Provide the [X, Y] coordinate of the cell's center where the given text is located.  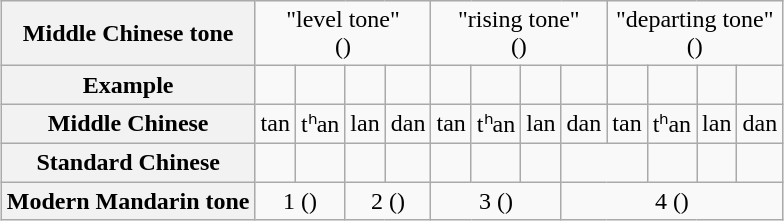
4 () [672, 201]
3 () [496, 201]
Modern Mandarin tone [128, 201]
"departing tone"() [695, 34]
1 () [300, 201]
Middle Chinese tone [128, 34]
Middle Chinese [128, 124]
2 () [388, 201]
"rising tone"() [519, 34]
Standard Chinese [128, 162]
Example [128, 85]
"level tone"() [343, 34]
